Pinpoint the cell where the given text exists, returning its (x, y) midpoint coordinate. 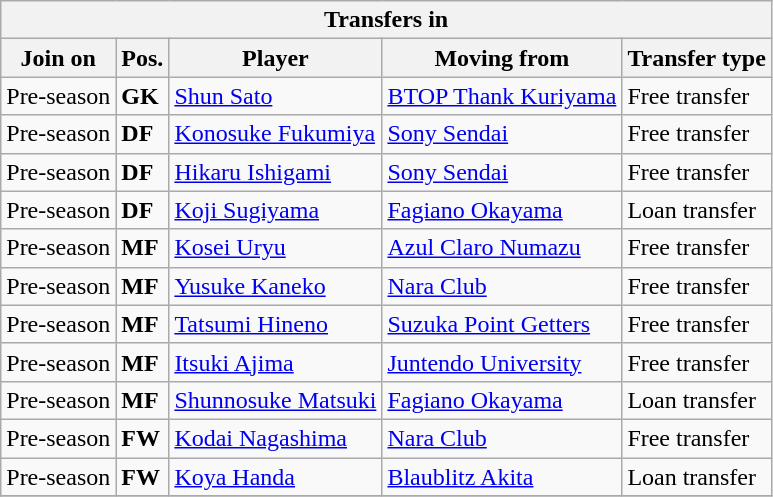
Azul Claro Numazu (502, 248)
Player (276, 58)
Koji Sugiyama (276, 210)
BTOP Thank Kuriyama (502, 96)
Konosuke Fukumiya (276, 134)
Juntendo University (502, 362)
Hikaru Ishigami (276, 172)
Suzuka Point Getters (502, 324)
Tatsumi Hineno (276, 324)
GK (142, 96)
Kosei Uryu (276, 248)
Moving from (502, 58)
Transfer type (696, 58)
Koya Handa (276, 477)
Itsuki Ajima (276, 362)
Pos. (142, 58)
Yusuke Kaneko (276, 286)
Blaublitz Akita (502, 477)
Shun Sato (276, 96)
Transfers in (386, 20)
Kodai Nagashima (276, 438)
Shunnosuke Matsuki (276, 400)
Join on (58, 58)
